Provide the (x, y) coordinate of the cell's center where the given text is located.  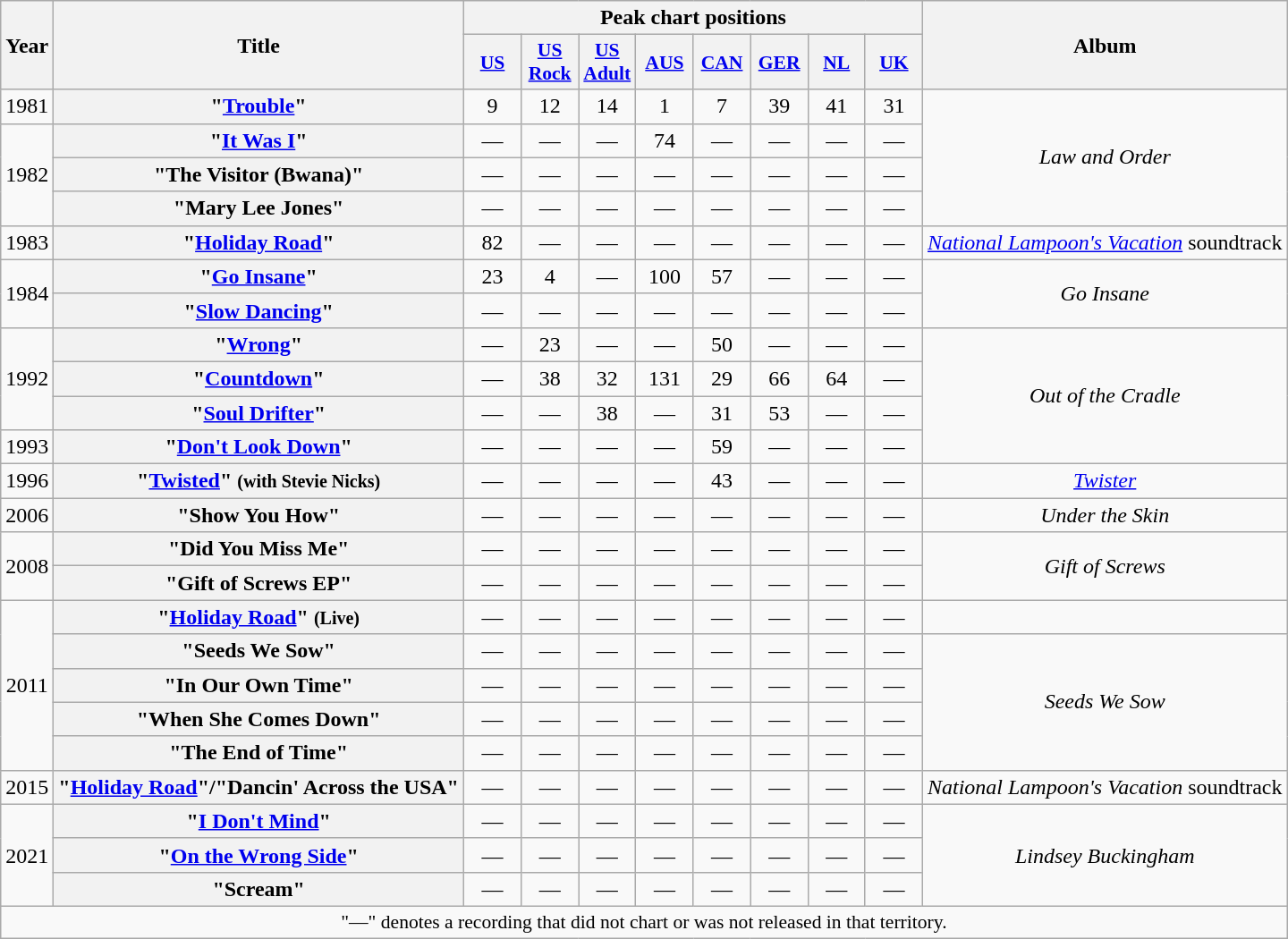
Year (27, 45)
1 (665, 106)
50 (722, 344)
"Mary Lee Jones" (259, 208)
2008 (27, 566)
7 (722, 106)
9 (492, 106)
CAN (722, 63)
Seeds We Sow (1105, 702)
"The Visitor (Bwana)" (259, 174)
"Seeds We Sow" (259, 651)
"Go Insane" (259, 276)
"Holiday Road" (Live) (259, 617)
"—" denotes a recording that did not chart or was not released in that territory. (644, 922)
2006 (27, 515)
66 (779, 378)
43 (722, 481)
2015 (27, 787)
32 (607, 378)
Under the Skin (1105, 515)
"Holiday Road"/"Dancin' Across the USA" (259, 787)
12 (550, 106)
"I Don't Mind" (259, 821)
41 (836, 106)
"Wrong" (259, 344)
64 (836, 378)
"Slow Dancing" (259, 310)
1996 (27, 481)
82 (492, 242)
US Adult (607, 63)
Lindsey Buckingham (1105, 855)
"Holiday Road" (259, 242)
US (492, 63)
"It Was I" (259, 140)
1992 (27, 378)
2011 (27, 685)
1993 (27, 447)
14 (607, 106)
131 (665, 378)
Title (259, 45)
100 (665, 276)
Out of the Cradle (1105, 395)
US Rock (550, 63)
"The End of Time" (259, 753)
Law and Order (1105, 157)
Album (1105, 45)
UK (894, 63)
"Show You How" (259, 515)
1981 (27, 106)
57 (722, 276)
"Scream" (259, 889)
39 (779, 106)
"Countdown" (259, 378)
GER (779, 63)
"On the Wrong Side" (259, 855)
"Twisted" (with Stevie Nicks) (259, 481)
1983 (27, 242)
AUS (665, 63)
Go Insane (1105, 293)
53 (779, 412)
59 (722, 447)
"Soul Drifter" (259, 412)
2021 (27, 855)
1982 (27, 174)
74 (665, 140)
29 (722, 378)
"Trouble" (259, 106)
1984 (27, 293)
NL (836, 63)
Twister (1105, 481)
"In Our Own Time" (259, 685)
4 (550, 276)
Gift of Screws (1105, 566)
Peak chart positions (692, 18)
"Did You Miss Me" (259, 549)
"When She Comes Down" (259, 719)
"Gift of Screws EP" (259, 583)
"Don't Look Down" (259, 447)
